Detect which cell encompasses the target text, then output its [x, y] center coordinate. 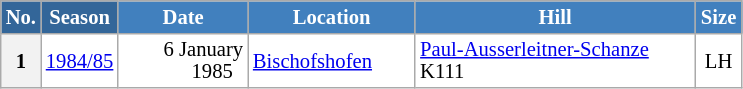
Date [183, 16]
No. [21, 16]
1 [21, 60]
Bischofshofen [332, 60]
Location [332, 16]
6 January 1985 [183, 60]
1984/85 [80, 60]
Hill [555, 16]
Paul-Ausserleitner-Schanze K111 [555, 60]
Season [80, 16]
LH [718, 60]
Size [718, 16]
